Output the [X, Y] coordinate of the center of the cell containing the given text.  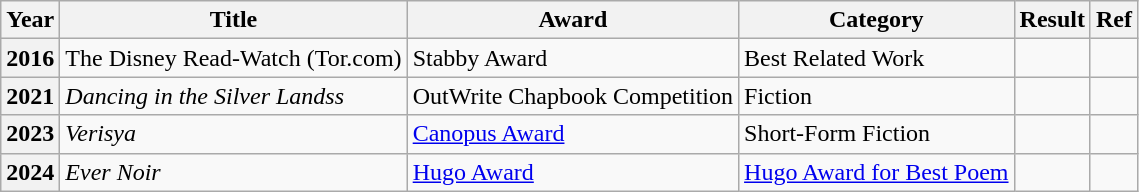
2016 [30, 58]
Canopus Award [572, 134]
2024 [30, 172]
2023 [30, 134]
Hugo Award for Best Poem [877, 172]
Award [572, 20]
2021 [30, 96]
Verisya [234, 134]
Result [1052, 20]
The Disney Read-Watch (Tor.com) [234, 58]
Year [30, 20]
Hugo Award [572, 172]
Fiction [877, 96]
Dancing in the Silver Landss [234, 96]
Ever Noir [234, 172]
Best Related Work [877, 58]
OutWrite Chapbook Competition [572, 96]
Ref [1114, 20]
Title [234, 20]
Short-Form Fiction [877, 134]
Stabby Award [572, 58]
Category [877, 20]
